Identify which cell holds the provided text, then report its (x, y) central coordinate. 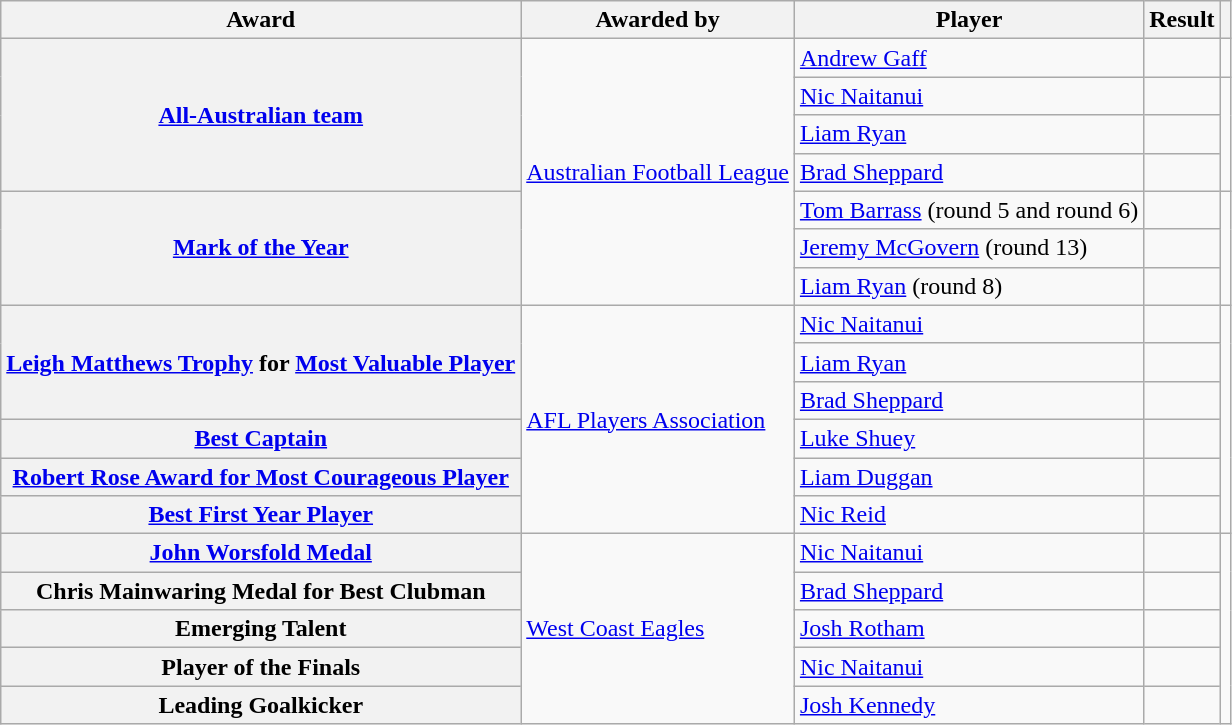
AFL Players Association (658, 419)
Leigh Matthews Trophy for Most Valuable Player (261, 362)
Chris Mainwaring Medal for Best Clubman (261, 591)
Player of the Finals (261, 667)
Josh Kennedy (968, 705)
Josh Rotham (968, 629)
Best First Year Player (261, 515)
West Coast Eagles (658, 629)
Luke Shuey (968, 438)
Player (968, 20)
All-Australian team (261, 115)
Result (1182, 20)
Robert Rose Award for Most Courageous Player (261, 477)
Awarded by (658, 20)
John Worsfold Medal (261, 553)
Mark of the Year (261, 248)
Nic Reid (968, 515)
Andrew Gaff (968, 58)
Award (261, 20)
Leading Goalkicker (261, 705)
Best Captain (261, 438)
Emerging Talent (261, 629)
Liam Ryan (round 8) (968, 286)
Liam Duggan (968, 477)
Tom Barrass (round 5 and round 6) (968, 210)
Australian Football League (658, 172)
Jeremy McGovern (round 13) (968, 248)
